Return [x, y] of the center of cell containing provided text 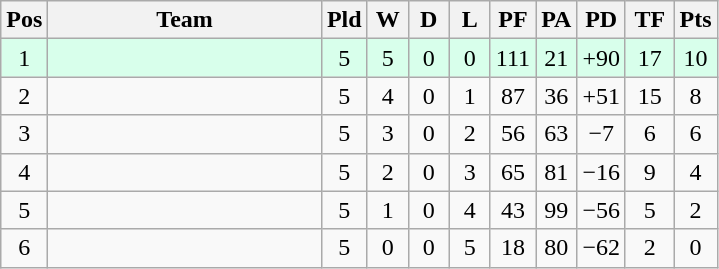
PF [512, 20]
8 [696, 96]
D [428, 20]
Pos [24, 20]
TF [650, 20]
111 [512, 58]
Pld [344, 20]
W [388, 20]
81 [556, 172]
9 [650, 172]
15 [650, 96]
PA [556, 20]
65 [512, 172]
+51 [602, 96]
99 [556, 210]
Team [185, 20]
−16 [602, 172]
36 [556, 96]
80 [556, 248]
43 [512, 210]
−56 [602, 210]
18 [512, 248]
17 [650, 58]
56 [512, 134]
Pts [696, 20]
−62 [602, 248]
63 [556, 134]
+90 [602, 58]
21 [556, 58]
87 [512, 96]
−7 [602, 134]
L [470, 20]
PD [602, 20]
10 [696, 58]
